Pinpoint the cell where the given text exists, returning its (x, y) midpoint coordinate. 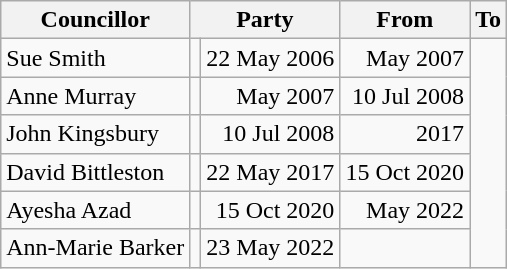
David Bittleston (96, 172)
22 May 2017 (270, 172)
John Kingsbury (96, 134)
2017 (405, 134)
Ayesha Azad (96, 210)
Anne Murray (96, 96)
Party (265, 20)
23 May 2022 (270, 248)
22 May 2006 (270, 58)
To (488, 20)
Councillor (96, 20)
Ann-Marie Barker (96, 248)
Sue Smith (96, 58)
May 2022 (405, 210)
From (405, 20)
